Provide the [X, Y] coordinate of the cell's center where the given text is located.  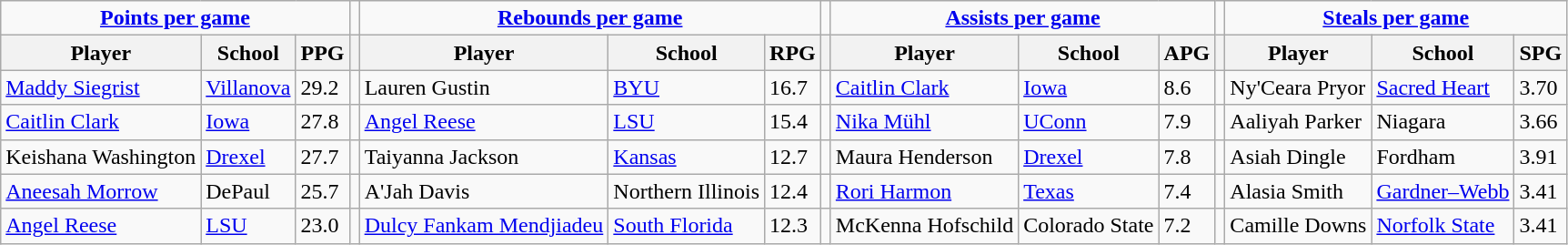
Aneesah Morrow [101, 191]
3.70 [1541, 87]
Colorado State [1089, 226]
McKenna Hofschild [924, 226]
SPG [1541, 53]
25.7 [322, 191]
Sacred Heart [1442, 87]
South Florida [687, 226]
Rori Harmon [924, 191]
Points per game [175, 18]
Fordham [1442, 157]
Ny'Ceara Pryor [1299, 87]
8.6 [1187, 87]
7.2 [1187, 226]
Dulcy Fankam Mendjiadeu [484, 226]
12.7 [793, 157]
12.4 [793, 191]
27.7 [322, 157]
Aaliyah Parker [1299, 122]
27.8 [322, 122]
Taiyanna Jackson [484, 157]
Assists per game [1022, 18]
23.0 [322, 226]
Camille Downs [1299, 226]
16.7 [793, 87]
7.8 [1187, 157]
Keishana Washington [101, 157]
3.66 [1541, 122]
Steals per game [1396, 18]
PPG [322, 53]
Kansas [687, 157]
Maura Henderson [924, 157]
12.3 [793, 226]
7.4 [1187, 191]
Northern Illinois [687, 191]
Niagara [1442, 122]
Asiah Dingle [1299, 157]
Lauren Gustin [484, 87]
Rebounds per game [589, 18]
APG [1187, 53]
29.2 [322, 87]
RPG [793, 53]
A'Jah Davis [484, 191]
UConn [1089, 122]
Villanova [248, 87]
15.4 [793, 122]
7.9 [1187, 122]
3.91 [1541, 157]
BYU [687, 87]
Alasia Smith [1299, 191]
DePaul [248, 191]
Nika Mühl [924, 122]
Gardner–Webb [1442, 191]
Texas [1089, 191]
Maddy Siegrist [101, 87]
Norfolk State [1442, 226]
